Search for the cell housing the specified text and yield its (X, Y) center coordinate. 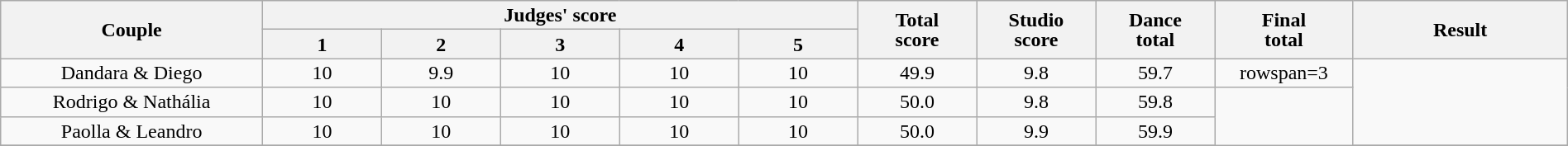
Judges' score (560, 15)
Totalscore (917, 30)
49.9 (917, 73)
Paolla & Leandro (132, 130)
Studioscore (1036, 30)
rowspan=3 (1284, 73)
4 (679, 45)
59.7 (1155, 73)
59.8 (1155, 102)
59.9 (1155, 130)
Dandara & Diego (132, 73)
5 (798, 45)
Couple (132, 30)
Rodrigo & Nathália (132, 102)
2 (441, 45)
Result (1460, 30)
3 (560, 45)
1 (322, 45)
Finaltotal (1284, 30)
Dancetotal (1155, 30)
